Output the (x, y) coordinate of the center of the cell containing the given text.  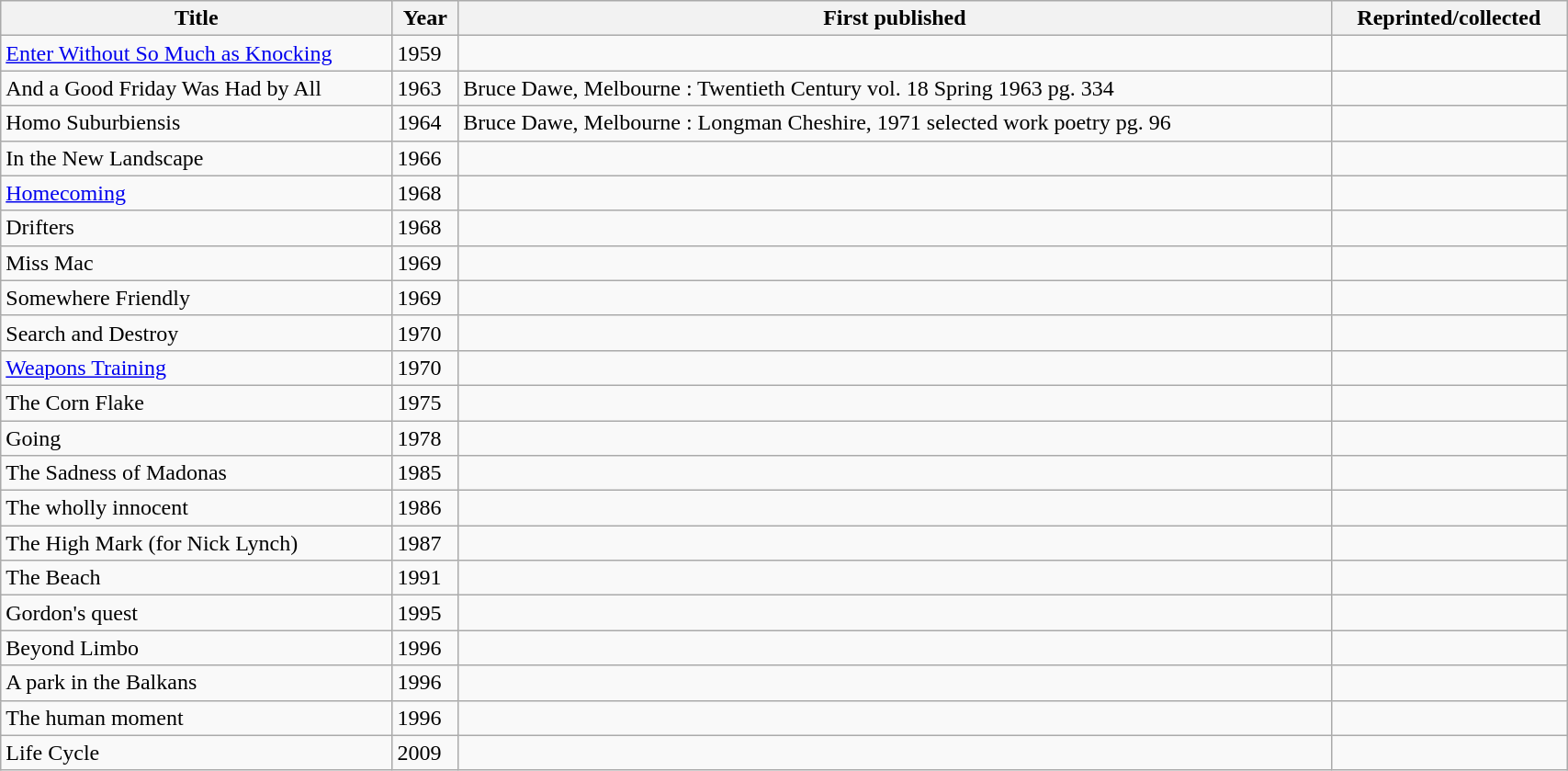
1964 (425, 123)
The Sadness of Madonas (197, 473)
A park in the Balkans (197, 683)
Year (425, 18)
1978 (425, 438)
Bruce Dawe, Melbourne : Longman Cheshire, 1971 selected work poetry pg. 96 (895, 123)
Bruce Dawe, Melbourne : Twentieth Century vol. 18 Spring 1963 pg. 334 (895, 88)
Somewhere Friendly (197, 298)
Gordon's quest (197, 613)
1985 (425, 473)
Miss Mac (197, 263)
1963 (425, 88)
2009 (425, 753)
Homo Suburbiensis (197, 123)
Life Cycle (197, 753)
Title (197, 18)
The wholly innocent (197, 508)
The human moment (197, 718)
And a Good Friday Was Had by All (197, 88)
First published (895, 18)
Enter Without So Much as Knocking (197, 53)
The Corn Flake (197, 403)
The Beach (197, 578)
In the New Landscape (197, 158)
Drifters (197, 228)
1975 (425, 403)
Weapons Training (197, 368)
Homecoming (197, 193)
1995 (425, 613)
1987 (425, 543)
1966 (425, 158)
Beyond Limbo (197, 648)
Going (197, 438)
Reprinted/collected (1450, 18)
1991 (425, 578)
1986 (425, 508)
The High Mark (for Nick Lynch) (197, 543)
1959 (425, 53)
Search and Destroy (197, 333)
